Find where the given text appears and provide that cell's center as (x, y) coordinate. 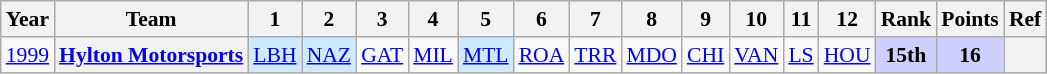
15th (906, 55)
NAZ (329, 55)
7 (595, 19)
MIL (433, 55)
Points (970, 19)
MTL (486, 55)
MDO (652, 55)
Team (151, 19)
CHI (706, 55)
Year (28, 19)
ROA (542, 55)
VAN (756, 55)
Ref (1025, 19)
1999 (28, 55)
5 (486, 19)
9 (706, 19)
8 (652, 19)
6 (542, 19)
GAT (382, 55)
Hylton Motorsports (151, 55)
4 (433, 19)
10 (756, 19)
Rank (906, 19)
16 (970, 55)
2 (329, 19)
12 (848, 19)
11 (800, 19)
LS (800, 55)
LBH (274, 55)
1 (274, 19)
3 (382, 19)
HOU (848, 55)
TRR (595, 55)
